Determine the [x, y] coordinate at the center of the cell enclosing the given text.  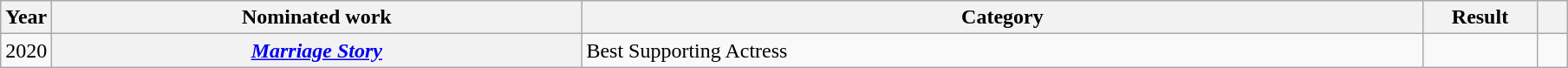
Best Supporting Actress [1002, 51]
Nominated work [317, 17]
2020 [26, 51]
Category [1002, 17]
Result [1480, 17]
Year [26, 17]
Marriage Story [317, 51]
